For the text-containing cell, return its midpoint in (x, y) coordinate format. 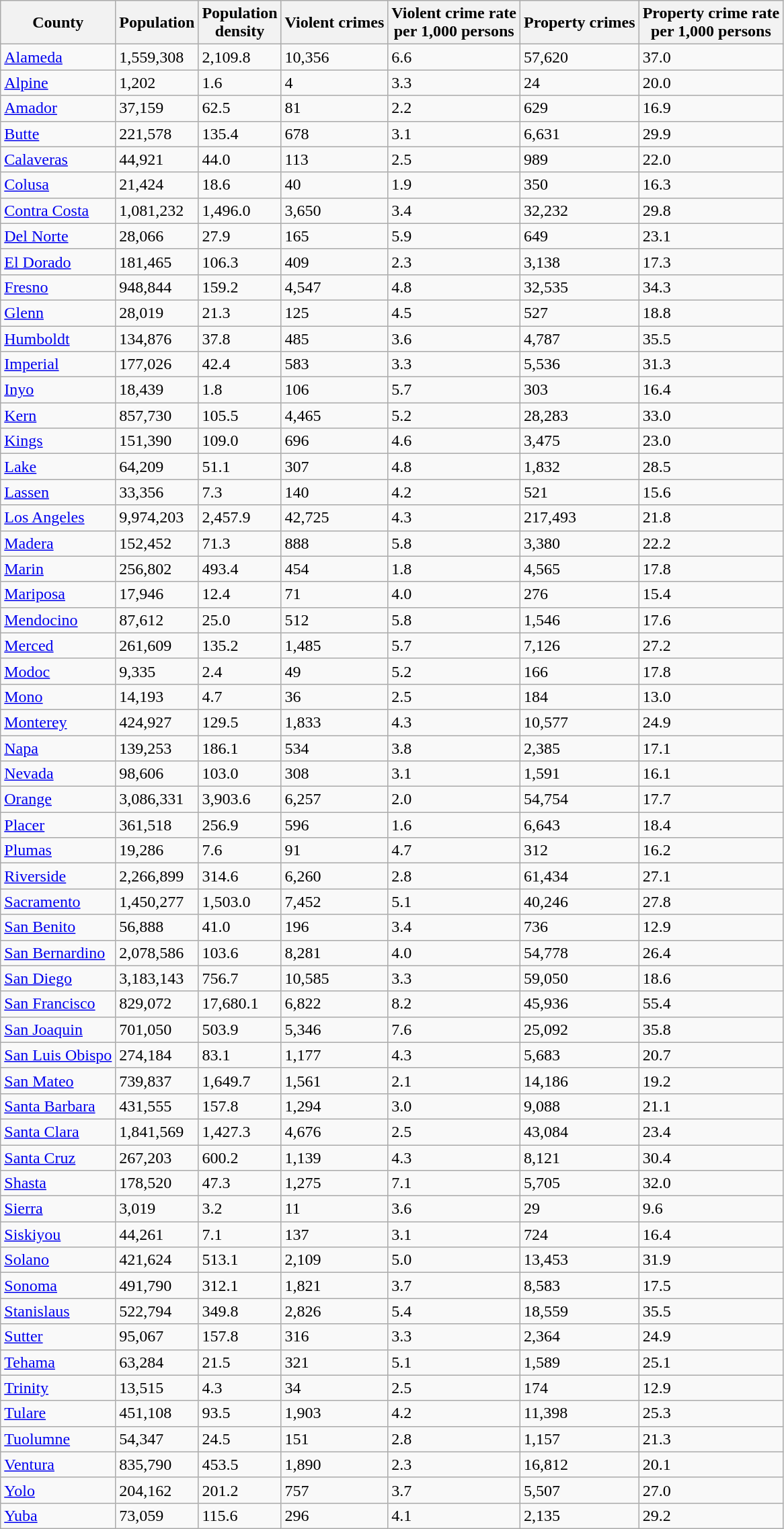
42,725 (335, 518)
98,606 (157, 774)
San Diego (58, 978)
1,202 (157, 83)
2,385 (580, 748)
1,157 (580, 1439)
2,078,586 (157, 953)
44.0 (239, 159)
37.8 (239, 338)
7,452 (335, 902)
308 (335, 774)
534 (335, 748)
2.2 (455, 108)
349.8 (239, 1311)
16.3 (711, 185)
59,050 (580, 978)
316 (335, 1337)
Monterey (58, 722)
2,457.9 (239, 518)
23.1 (711, 236)
9,974,203 (157, 518)
4.6 (455, 441)
Santa Cruz (58, 1157)
756.7 (239, 978)
186.1 (239, 748)
27.9 (239, 236)
1,496.0 (239, 210)
Stanislaus (58, 1311)
San Mateo (58, 1081)
Nevada (58, 774)
54,347 (157, 1439)
27.1 (711, 876)
Yolo (58, 1490)
Violent crime rateper 1,000 persons (455, 23)
24.5 (239, 1439)
62.5 (239, 108)
Trinity (58, 1388)
166 (580, 671)
43,084 (580, 1132)
1,081,232 (157, 210)
21.5 (239, 1362)
350 (580, 185)
8,121 (580, 1157)
10,577 (580, 722)
33.0 (711, 416)
35.8 (711, 1029)
Mendocino (58, 620)
151,390 (157, 441)
5.9 (455, 236)
29 (580, 1209)
1,649.7 (239, 1081)
1,821 (335, 1286)
2,266,899 (157, 876)
Napa (58, 748)
105.5 (239, 416)
1,139 (335, 1157)
18.4 (711, 825)
11,398 (580, 1413)
Plumas (58, 851)
129.5 (239, 722)
453.5 (239, 1464)
8.2 (455, 1004)
1,903 (335, 1413)
3,475 (580, 441)
274,184 (157, 1055)
25.1 (711, 1362)
San Bernardino (58, 953)
5,507 (580, 1490)
22.2 (711, 543)
18,439 (157, 390)
5,536 (580, 364)
16.1 (711, 774)
32.0 (711, 1183)
30.4 (711, 1157)
7.3 (239, 492)
34 (335, 1388)
71.3 (239, 543)
678 (335, 134)
724 (580, 1234)
1,427.3 (239, 1132)
1,589 (580, 1362)
45,936 (580, 1004)
3,650 (335, 210)
28,066 (157, 236)
4,465 (335, 416)
106.3 (239, 262)
21.1 (711, 1106)
Humboldt (58, 338)
1.9 (455, 185)
29.2 (711, 1516)
17,680.1 (239, 1004)
40 (335, 185)
181,465 (157, 262)
20.1 (711, 1464)
829,072 (157, 1004)
296 (335, 1516)
13,515 (157, 1388)
1,294 (335, 1106)
5,705 (580, 1183)
1,559,308 (157, 57)
1,833 (335, 722)
1,275 (335, 1183)
37.0 (711, 57)
1,450,277 (157, 902)
Property crime rateper 1,000 persons (711, 23)
19,286 (157, 851)
17.7 (711, 799)
115.6 (239, 1516)
5,683 (580, 1055)
493.4 (239, 569)
22.0 (711, 159)
4.5 (455, 313)
4,565 (580, 569)
Calaveras (58, 159)
989 (580, 159)
583 (335, 364)
184 (580, 697)
201.2 (239, 1490)
Tulare (58, 1413)
312 (580, 851)
321 (335, 1362)
17.1 (711, 748)
1,177 (335, 1055)
948,844 (157, 287)
12.4 (239, 594)
Kern (58, 416)
40,246 (580, 902)
93.5 (239, 1413)
134,876 (157, 338)
31.3 (711, 364)
Butte (58, 134)
17.3 (711, 262)
13,453 (580, 1260)
314.6 (239, 876)
El Dorado (58, 262)
Kings (58, 441)
2,135 (580, 1516)
196 (335, 927)
204,162 (157, 1490)
29.9 (711, 134)
165 (335, 236)
409 (335, 262)
44,921 (157, 159)
522,794 (157, 1311)
73,059 (157, 1516)
4,787 (580, 338)
Mono (58, 697)
109.0 (239, 441)
17.5 (711, 1286)
81 (335, 108)
2,109.8 (239, 57)
13.0 (711, 697)
9,335 (157, 671)
54,754 (580, 799)
71 (335, 594)
42.4 (239, 364)
10,356 (335, 57)
91 (335, 851)
4.1 (455, 1516)
3.8 (455, 748)
137 (335, 1234)
261,609 (157, 645)
2.4 (239, 671)
1,832 (580, 467)
20.7 (711, 1055)
217,493 (580, 518)
Del Norte (58, 236)
Santa Clara (58, 1132)
Sacramento (58, 902)
32,232 (580, 210)
6,631 (580, 134)
5.0 (455, 1260)
178,520 (157, 1183)
513.1 (239, 1260)
83.1 (239, 1055)
503.9 (239, 1029)
151 (335, 1439)
Fresno (58, 287)
26.4 (711, 953)
County (58, 23)
21,424 (157, 185)
San Francisco (58, 1004)
629 (580, 108)
San Benito (58, 927)
1,890 (335, 1464)
57,620 (580, 57)
Placer (58, 825)
28,019 (157, 313)
36 (335, 697)
31.9 (711, 1260)
113 (335, 159)
14,193 (157, 697)
16.2 (711, 851)
424,927 (157, 722)
Populationdensity (239, 23)
Glenn (58, 313)
87,612 (157, 620)
Lake (58, 467)
431,555 (157, 1106)
3.0 (455, 1106)
600.2 (239, 1157)
256.9 (239, 825)
63,284 (157, 1362)
25.3 (711, 1413)
Alpine (58, 83)
6.6 (455, 57)
Colusa (58, 185)
27.0 (711, 1490)
5.4 (455, 1311)
64,209 (157, 467)
1,561 (335, 1081)
23.4 (711, 1132)
835,790 (157, 1464)
Modoc (58, 671)
San Joaquin (58, 1029)
16.9 (711, 108)
20.0 (711, 83)
Sierra (58, 1209)
9,088 (580, 1106)
103.6 (239, 953)
696 (335, 441)
521 (580, 492)
10,585 (335, 978)
1,503.0 (239, 902)
15.4 (711, 594)
Amador (58, 108)
Solano (58, 1260)
Alameda (58, 57)
Merced (58, 645)
1,546 (580, 620)
103.0 (239, 774)
Madera (58, 543)
512 (335, 620)
8,583 (580, 1286)
San Luis Obispo (58, 1055)
106 (335, 390)
701,050 (157, 1029)
3.2 (239, 1209)
19.2 (711, 1081)
5,346 (335, 1029)
1,591 (580, 774)
140 (335, 492)
2,826 (335, 1311)
7,126 (580, 645)
Marin (58, 569)
159.2 (239, 287)
276 (580, 594)
3,019 (157, 1209)
27.8 (711, 902)
3,903.6 (239, 799)
24 (580, 83)
135.2 (239, 645)
739,837 (157, 1081)
95,067 (157, 1337)
527 (580, 313)
Santa Barbara (58, 1106)
736 (580, 927)
14,186 (580, 1081)
25,092 (580, 1029)
1,485 (335, 645)
303 (580, 390)
25.0 (239, 620)
174 (580, 1388)
135.4 (239, 134)
8,281 (335, 953)
307 (335, 467)
361,518 (157, 825)
4,547 (335, 287)
485 (335, 338)
2,364 (580, 1337)
Mariposa (58, 594)
Riverside (58, 876)
15.6 (711, 492)
3,183,143 (157, 978)
3,380 (580, 543)
421,624 (157, 1260)
Sutter (58, 1337)
4,676 (335, 1132)
55.4 (711, 1004)
28.5 (711, 467)
34.3 (711, 287)
152,452 (157, 543)
857,730 (157, 416)
28,283 (580, 416)
Inyo (58, 390)
6,822 (335, 1004)
17,946 (157, 594)
49 (335, 671)
32,535 (580, 287)
Yuba (58, 1516)
596 (335, 825)
17.6 (711, 620)
312.1 (239, 1286)
6,260 (335, 876)
757 (335, 1490)
Los Angeles (58, 518)
888 (335, 543)
37,159 (157, 108)
56,888 (157, 927)
6,643 (580, 825)
Orange (58, 799)
6,257 (335, 799)
Ventura (58, 1464)
491,790 (157, 1286)
18,559 (580, 1311)
Shasta (58, 1183)
51.1 (239, 467)
451,108 (157, 1413)
47.3 (239, 1183)
1,841,569 (157, 1132)
29.8 (711, 210)
11 (335, 1209)
125 (335, 313)
256,802 (157, 569)
Population (157, 23)
Contra Costa (58, 210)
2,109 (335, 1260)
3,138 (580, 262)
3,086,331 (157, 799)
4 (335, 83)
Violent crimes (335, 23)
649 (580, 236)
61,434 (580, 876)
9.6 (711, 1209)
Tuolumne (58, 1439)
Property crimes (580, 23)
Siskiyou (58, 1234)
Lassen (58, 492)
454 (335, 569)
23.0 (711, 441)
54,778 (580, 953)
267,203 (157, 1157)
Sonoma (58, 1286)
27.2 (711, 645)
221,578 (157, 134)
44,261 (157, 1234)
Imperial (58, 364)
18.8 (711, 313)
21.8 (711, 518)
2.0 (455, 799)
Tehama (58, 1362)
177,026 (157, 364)
16,812 (580, 1464)
139,253 (157, 748)
33,356 (157, 492)
2.1 (455, 1081)
41.0 (239, 927)
